Capture the cell that displays the provided text and extract its [x, y] central coordinate. 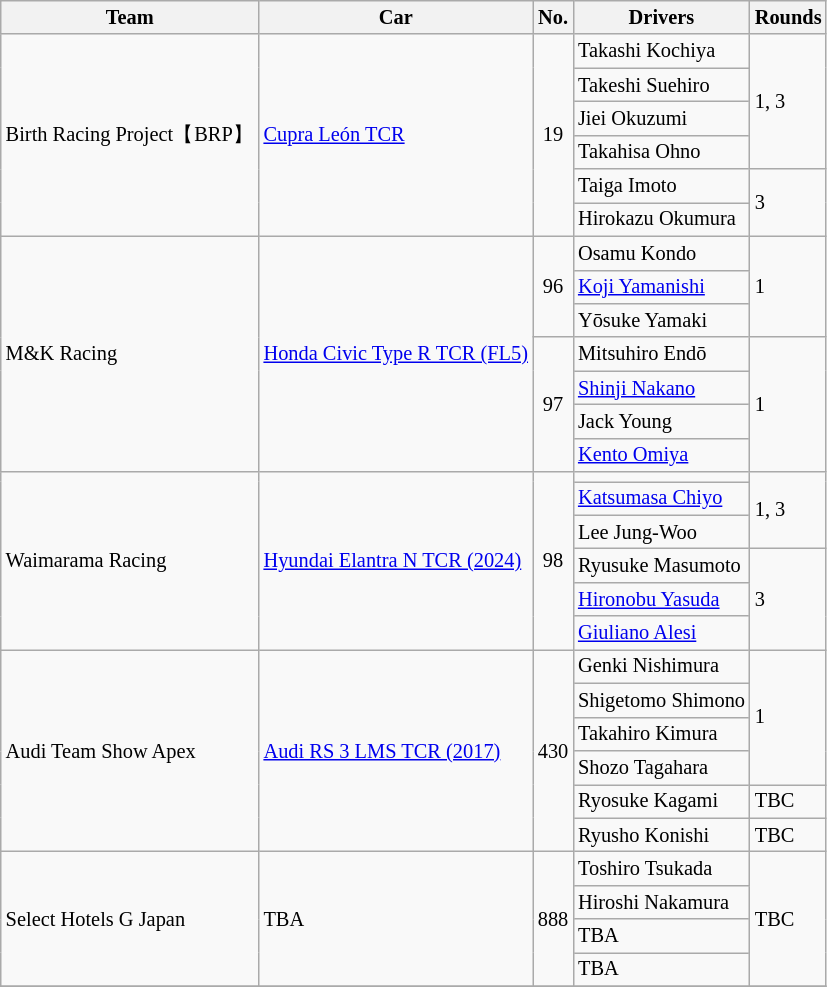
Giuliano Alesi [662, 633]
Drivers [662, 17]
Jiei Okuzumi [662, 118]
Genki Nishimura [662, 666]
Kento Omiya [662, 455]
Hironobu Yasuda [662, 599]
Team [130, 17]
Ryusho Konishi [662, 835]
Taiga Imoto [662, 186]
Osamu Kondo [662, 253]
Takashi Kochiya [662, 51]
Birth Racing Project【BRP】 [130, 135]
Shigetomo Shimono [662, 700]
Lee Jung-Woo [662, 532]
96 [553, 286]
Select Hotels G Japan [130, 918]
98 [553, 561]
Yōsuke Yamaki [662, 320]
Shozo Tagahara [662, 767]
Takahiro Kimura [662, 734]
Cupra León TCR [396, 135]
Rounds [788, 17]
Koji Yamanishi [662, 287]
Hirokazu Okumura [662, 219]
Audi RS 3 LMS TCR (2017) [396, 750]
Hyundai Elantra N TCR (2024) [396, 561]
M&K Racing [130, 354]
Mitsuhiro Endō [662, 354]
Ryusuke Masumoto [662, 565]
No. [553, 17]
Waimarama Racing [130, 561]
Car [396, 17]
97 [553, 404]
Jack Young [662, 421]
Ryosuke Kagami [662, 801]
Katsumasa Chiyo [662, 498]
Honda Civic Type R TCR (FL5) [396, 354]
888 [553, 918]
430 [553, 750]
Shinji Nakano [662, 388]
Audi Team Show Apex [130, 750]
19 [553, 135]
Takahisa Ohno [662, 152]
Hiroshi Nakamura [662, 902]
Toshiro Tsukada [662, 868]
Takeshi Suehiro [662, 85]
